Identify which cell holds the provided text, then report its (x, y) central coordinate. 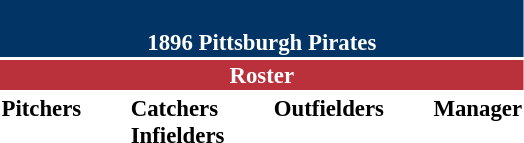
1896 Pittsburgh Pirates (262, 28)
Roster (262, 75)
